Locate the cell with the specified text and output its [x, y] center coordinate. 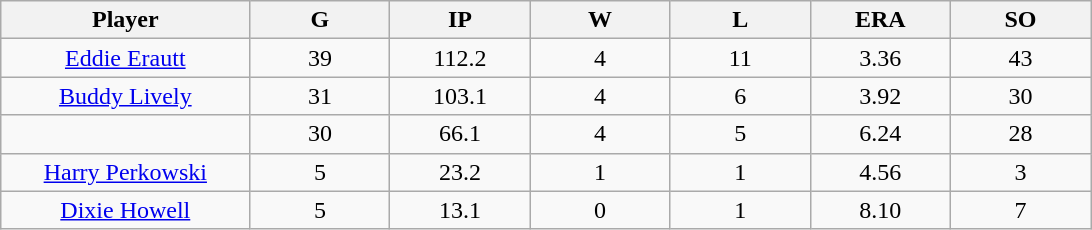
IP [460, 20]
11 [740, 58]
66.1 [460, 134]
31 [320, 96]
L [740, 20]
Buddy Lively [126, 96]
G [320, 20]
103.1 [460, 96]
W [600, 20]
SO [1020, 20]
6.24 [880, 134]
3.36 [880, 58]
112.2 [460, 58]
8.10 [880, 210]
43 [1020, 58]
3 [1020, 172]
Harry Perkowski [126, 172]
13.1 [460, 210]
0 [600, 210]
6 [740, 96]
7 [1020, 210]
3.92 [880, 96]
Player [126, 20]
39 [320, 58]
Dixie Howell [126, 210]
4.56 [880, 172]
Eddie Erautt [126, 58]
23.2 [460, 172]
28 [1020, 134]
ERA [880, 20]
